Provide the (x, y) coordinate of the cell's center where the given text is located.  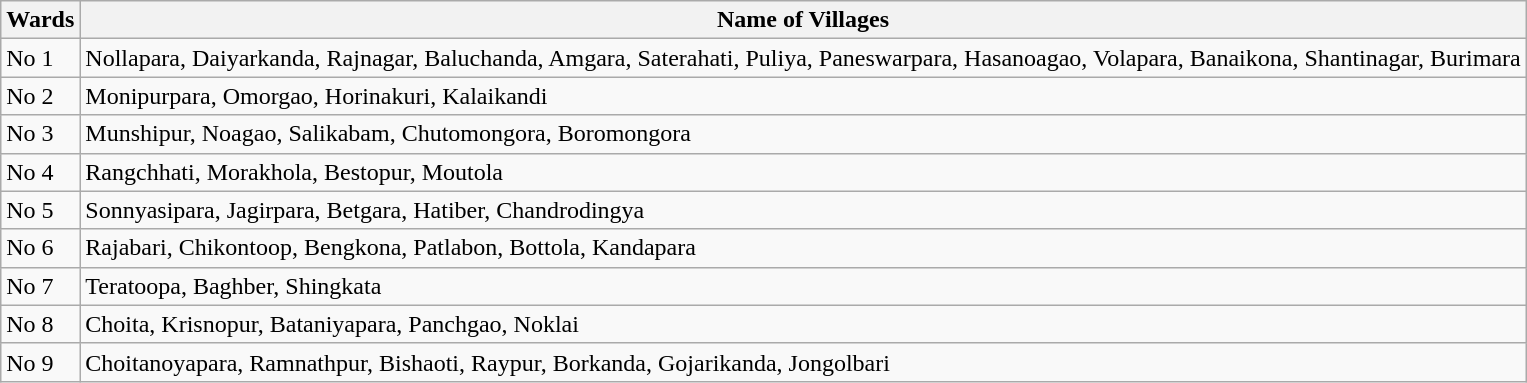
No 4 (40, 172)
Choitanoyapara, Ramnathpur, Bishaoti, Raypur, Borkanda, Gojarikanda, Jongolbari (803, 362)
No 6 (40, 248)
No 9 (40, 362)
No 2 (40, 96)
No 8 (40, 324)
Wards (40, 20)
No 5 (40, 210)
Nollapara, Daiyarkanda, Rajnagar, Baluchanda, Amgara, Saterahati, Puliya, Paneswarpara, Hasanoagao, Volapara, Banaikona, Shantinagar, Burimara (803, 58)
No 1 (40, 58)
Name of Villages (803, 20)
Choita, Krisnopur, Bataniyapara, Panchgao, Noklai (803, 324)
Monipurpara, Omorgao, Horinakuri, Kalaikandi (803, 96)
Rangchhati, Morakhola, Bestopur, Moutola (803, 172)
No 3 (40, 134)
Munshipur, Noagao, Salikabam, Chutomongora, Boromongora (803, 134)
Rajabari, Chikontoop, Bengkona, Patlabon, Bottola, Kandapara (803, 248)
Sonnyasipara, Jagirpara, Betgara, Hatiber, Chandrodingya (803, 210)
Teratoopa, Baghber, Shingkata (803, 286)
No 7 (40, 286)
